Pinpoint the cell where the given text exists, returning its [X, Y] midpoint coordinate. 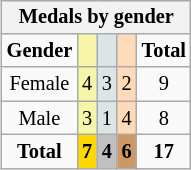
7 [87, 152]
8 [164, 118]
Gender [40, 51]
9 [164, 84]
Medals by gender [96, 17]
6 [127, 152]
Female [40, 84]
17 [164, 152]
2 [127, 84]
1 [107, 118]
Male [40, 118]
